Capture the cell that displays the provided text and extract its [X, Y] central coordinate. 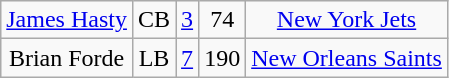
New Orleans Saints [347, 58]
Brian Forde [67, 58]
James Hasty [67, 20]
CB [154, 20]
74 [222, 20]
190 [222, 58]
LB [154, 58]
New York Jets [347, 20]
3 [188, 20]
7 [188, 58]
